Identify which cell holds the provided text, then report its (X, Y) central coordinate. 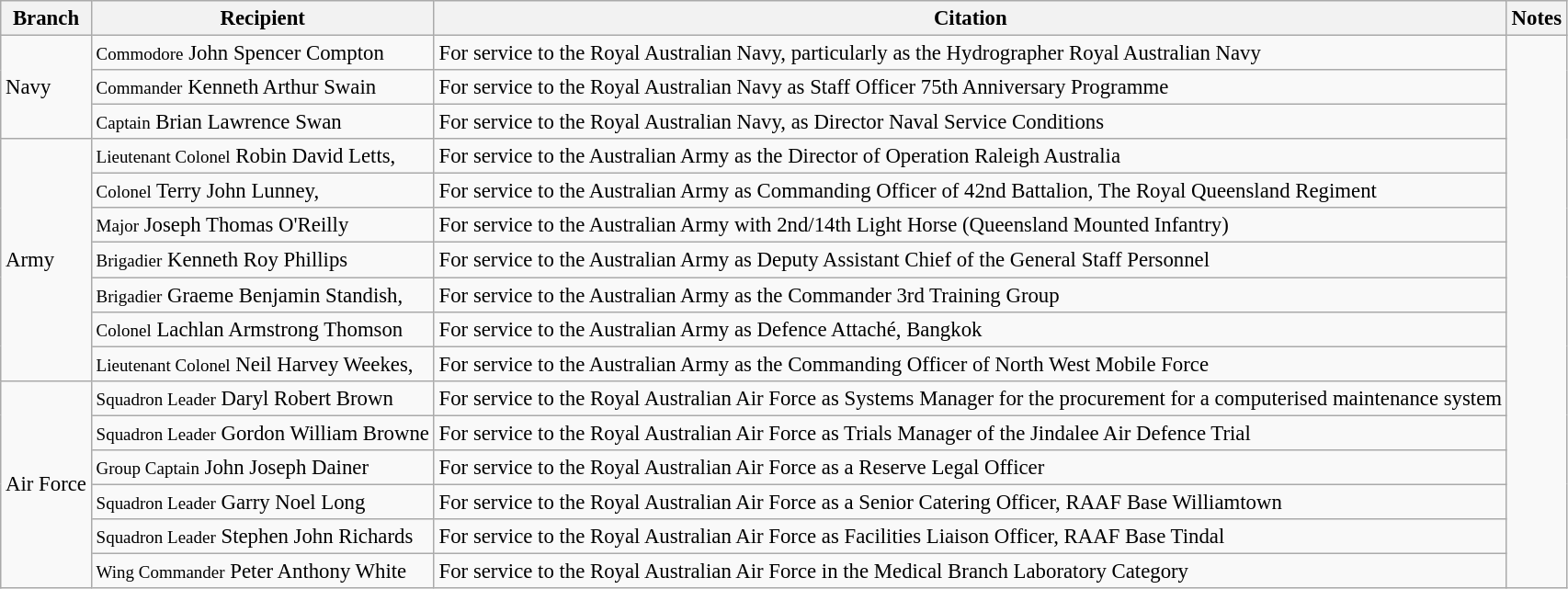
Branch (46, 18)
For service to the Royal Australian Navy, as Director Naval Service Conditions (971, 122)
Squadron Leader Gordon William Browne (263, 433)
Colonel Lachlan Armstrong Thomson (263, 329)
For service to the Royal Australian Navy, particularly as the Hydrographer Royal Australian Navy (971, 53)
Navy (46, 88)
For service to the Australian Army with 2nd/14th Light Horse (Queensland Mounted Infantry) (971, 225)
Squadron Leader Stephen John Richards (263, 537)
Air Force (46, 484)
For service to the Royal Australian Air Force as Trials Manager of the Jindalee Air Defence Trial (971, 433)
Commodore John Spencer Compton (263, 53)
For service to the Australian Army as the Director of Operation Raleigh Australia (971, 156)
For service to the Royal Australian Air Force in the Medical Branch Laboratory Category (971, 571)
Commander Kenneth Arthur Swain (263, 87)
Squadron Leader Daryl Robert Brown (263, 398)
Brigadier Graeme Benjamin Standish, (263, 295)
For service to the Australian Army as the Commander 3rd Training Group (971, 295)
Group Captain John Joseph Dainer (263, 468)
For service to the Australian Army as Commanding Officer of 42nd Battalion, The Royal Queensland Regiment (971, 191)
For service to the Royal Australian Navy as Staff Officer 75th Anniversary Programme (971, 87)
For service to the Royal Australian Air Force as Systems Manager for the procurement for a computerised maintenance system (971, 398)
Lieutenant Colonel Robin David Letts, (263, 156)
Colonel Terry John Lunney, (263, 191)
For service to the Australian Army as the Commanding Officer of North West Mobile Force (971, 364)
Wing Commander Peter Anthony White (263, 571)
Citation (971, 18)
Captain Brian Lawrence Swan (263, 122)
Recipient (263, 18)
For service to the Royal Australian Air Force as a Senior Catering Officer, RAAF Base Williamtown (971, 502)
For service to the Australian Army as Deputy Assistant Chief of the General Staff Personnel (971, 260)
Notes (1537, 18)
Major Joseph Thomas O'Reilly (263, 225)
For service to the Royal Australian Air Force as Facilities Liaison Officer, RAAF Base Tindal (971, 537)
For service to the Royal Australian Air Force as a Reserve Legal Officer (971, 468)
Lieutenant Colonel Neil Harvey Weekes, (263, 364)
For service to the Australian Army as Defence Attaché, Bangkok (971, 329)
Squadron Leader Garry Noel Long (263, 502)
Army (46, 259)
Brigadier Kenneth Roy Phillips (263, 260)
